Capture the cell that displays the provided text and extract its [X, Y] central coordinate. 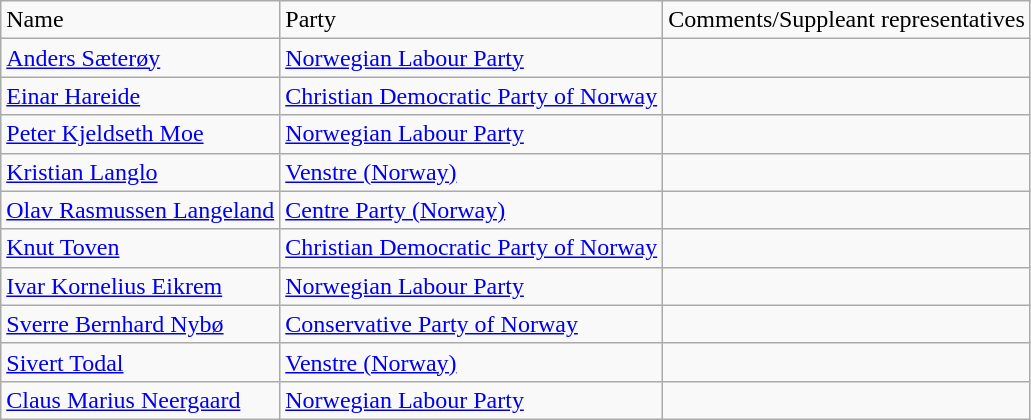
Peter Kjeldseth Moe [140, 134]
Claus Marius Neergaard [140, 400]
Conservative Party of Norway [472, 324]
Anders Sæterøy [140, 58]
Centre Party (Norway) [472, 210]
Kristian Langlo [140, 172]
Ivar Kornelius Eikrem [140, 286]
Einar Hareide [140, 96]
Party [472, 20]
Sverre Bernhard Nybø [140, 324]
Olav Rasmussen Langeland [140, 210]
Sivert Todal [140, 362]
Knut Toven [140, 248]
Comments/Suppleant representatives [847, 20]
Name [140, 20]
